Determine the (X, Y) coordinate at the center of the cell enclosing the given text.  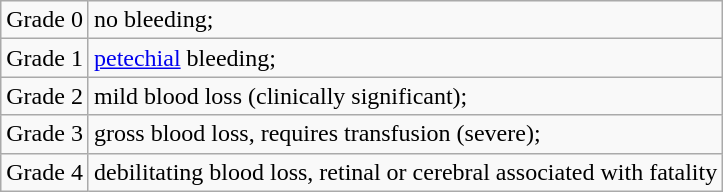
debilitating blood loss, retinal or cerebral associated with fatality (405, 172)
Grade 2 (45, 96)
Grade 1 (45, 58)
Grade 0 (45, 20)
Grade 4 (45, 172)
petechial bleeding; (405, 58)
mild blood loss (clinically significant); (405, 96)
Grade 3 (45, 134)
no bleeding; (405, 20)
gross blood loss, requires transfusion (severe); (405, 134)
